Determine the [X, Y] coordinate at the center of the cell enclosing the given text.  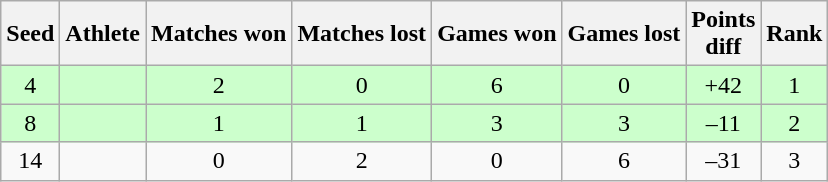
+42 [724, 85]
Matches lost [362, 34]
Pointsdiff [724, 34]
–11 [724, 123]
Matches won [219, 34]
8 [30, 123]
Games lost [624, 34]
–31 [724, 161]
14 [30, 161]
4 [30, 85]
Games won [497, 34]
Rank [794, 34]
Seed [30, 34]
Athlete [103, 34]
